Pinpoint the cell where the given text exists, returning its [X, Y] midpoint coordinate. 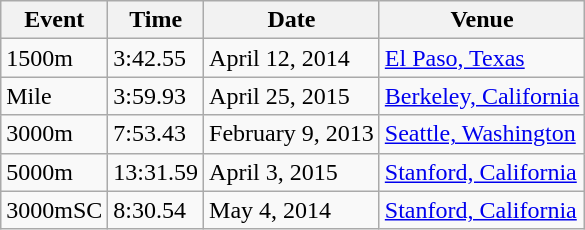
Time [156, 20]
El Paso, Texas [482, 58]
5000m [54, 172]
Date [292, 20]
April 3, 2015 [292, 172]
3:59.93 [156, 96]
3000m [54, 134]
8:30.54 [156, 210]
3:42.55 [156, 58]
Event [54, 20]
7:53.43 [156, 134]
May 4, 2014 [292, 210]
13:31.59 [156, 172]
Venue [482, 20]
April 12, 2014 [292, 58]
Mile [54, 96]
1500m [54, 58]
April 25, 2015 [292, 96]
February 9, 2013 [292, 134]
Seattle, Washington [482, 134]
3000mSC [54, 210]
Berkeley, California [482, 96]
